Return (x, y) of the center of cell containing provided text 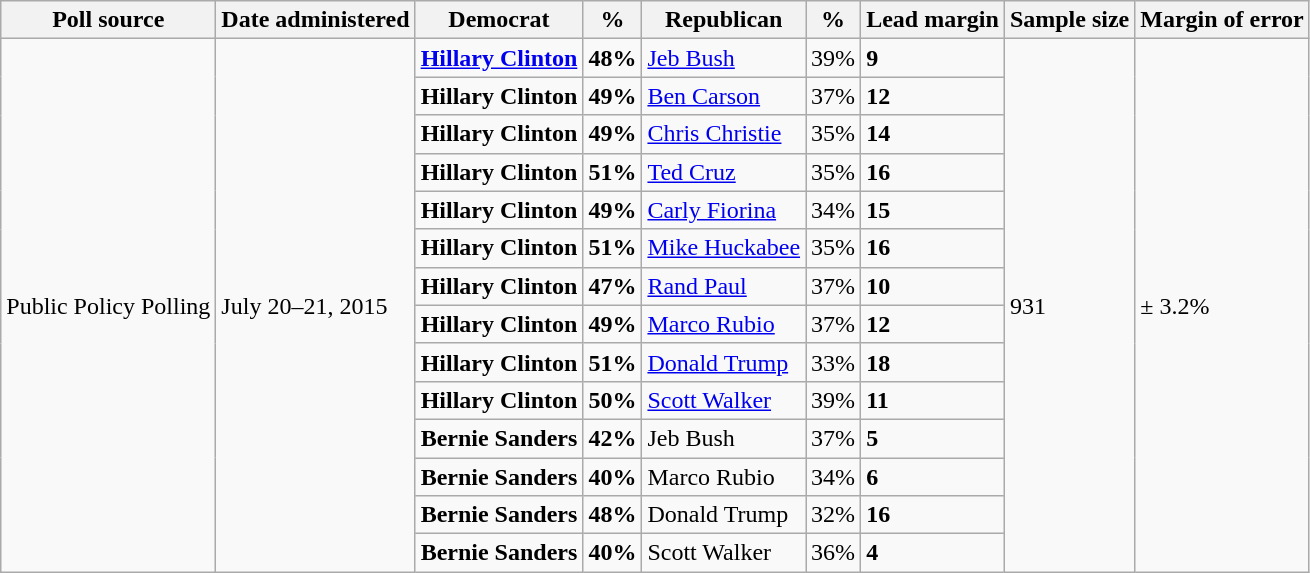
42% (612, 438)
14 (933, 134)
Ben Carson (724, 96)
5 (933, 438)
Carly Fiorina (724, 210)
Lead margin (933, 20)
11 (933, 400)
Mike Huckabee (724, 248)
Margin of error (1222, 20)
Republican (724, 20)
931 (1069, 306)
4 (933, 553)
9 (933, 58)
Date administered (316, 20)
Chris Christie (724, 134)
Ted Cruz (724, 172)
Rand Paul (724, 286)
Poll source (108, 20)
15 (933, 210)
6 (933, 477)
Democrat (499, 20)
Public Policy Polling (108, 306)
33% (834, 362)
32% (834, 515)
18 (933, 362)
36% (834, 553)
Sample size (1069, 20)
10 (933, 286)
47% (612, 286)
± 3.2% (1222, 306)
50% (612, 400)
July 20–21, 2015 (316, 306)
